For the text-containing cell, return its midpoint in (X, Y) coordinate format. 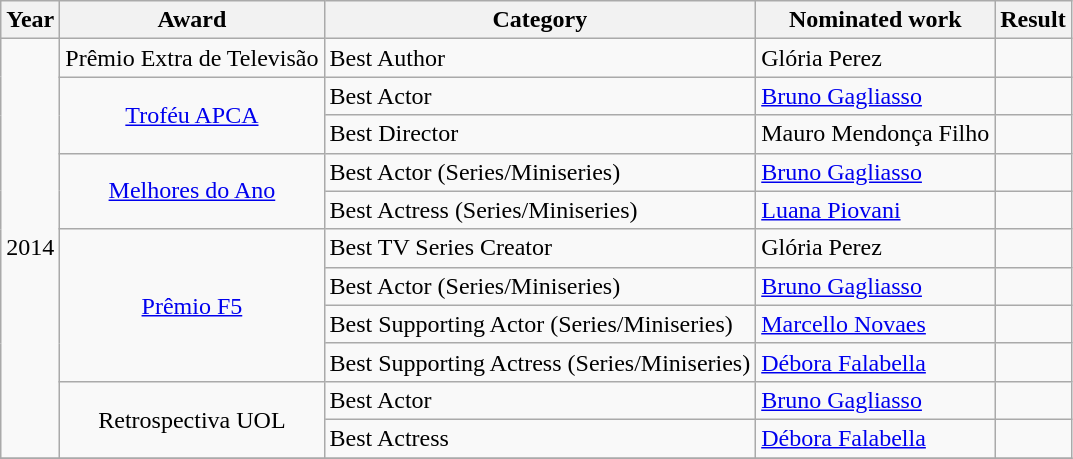
Prêmio F5 (192, 305)
Award (192, 20)
Best Supporting Actress (Series/Miniseries) (540, 362)
Nominated work (876, 20)
Best Actress (540, 438)
Category (540, 20)
Marcello Novaes (876, 324)
Troféu APCA (192, 115)
Best Supporting Actor (Series/Miniseries) (540, 324)
Prêmio Extra de Televisão (192, 58)
2014 (30, 248)
Melhores do Ano (192, 191)
Result (1033, 20)
Retrospectiva UOL (192, 419)
Best Author (540, 58)
Mauro Mendonça Filho (876, 134)
Best Director (540, 134)
Best TV Series Creator (540, 248)
Best Actress (Series/Miniseries) (540, 210)
Year (30, 20)
Luana Piovani (876, 210)
